Extract the [x, y] coordinate from the center of the cell holding the provided text.  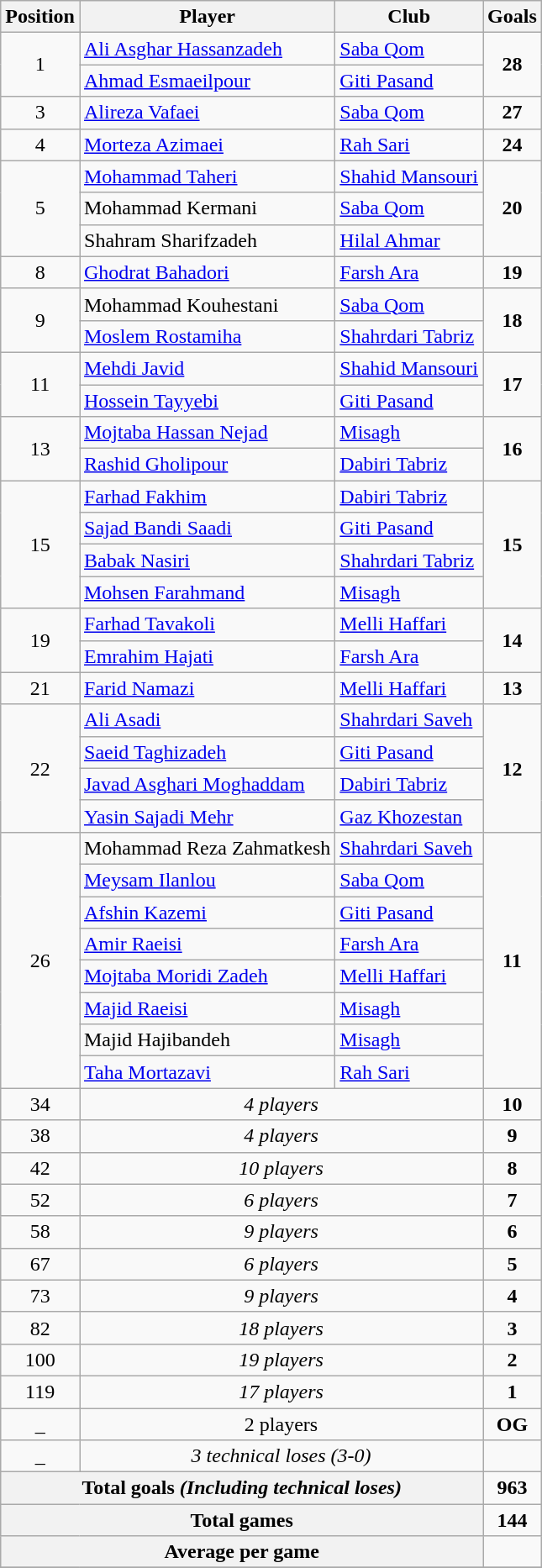
Mojtaba Moridi Zadeh [207, 976]
Goals [513, 17]
2 players [281, 1424]
24 [513, 145]
6 [513, 1232]
Mohammad Kermani [207, 208]
Ali Asadi [207, 720]
Alireza Vafaei [207, 113]
16 [513, 449]
17 players [281, 1392]
144 [513, 1520]
3 technical loses (3-0) [281, 1456]
Saeid Taghizadeh [207, 752]
Mehdi Javid [207, 368]
Total games [242, 1520]
Ali Asghar Hassanzadeh [207, 49]
12 [513, 768]
Meysam Ilanlou [207, 880]
34 [40, 1104]
52 [40, 1200]
27 [513, 113]
Mohammad Taheri [207, 176]
82 [40, 1328]
28 [513, 65]
Mohammad Reza Zahmatkesh [207, 848]
67 [40, 1264]
Moslem Rostamiha [207, 336]
42 [40, 1168]
Position [40, 17]
10 [513, 1104]
963 [513, 1488]
Afshin Kazemi [207, 912]
Yasin Sajadi Mehr [207, 816]
Ahmad Esmaeilpour [207, 81]
Babak Nasiri [207, 560]
26 [40, 960]
Farhad Fakhim [207, 497]
22 [40, 768]
2 [513, 1360]
10 players [281, 1168]
38 [40, 1136]
Majid Hajibandeh [207, 1040]
7 [513, 1200]
18 players [281, 1328]
Farid Namazi [207, 688]
Ghodrat Bahadori [207, 272]
73 [40, 1296]
18 [513, 320]
Emrahim Hajati [207, 656]
Hilal Ahmar [409, 240]
Player [207, 17]
Javad Asghari Moghaddam [207, 784]
Majid Raeisi [207, 1008]
Morteza Azimaei [207, 145]
Club [409, 17]
Rashid Gholipour [207, 465]
Amir Raeisi [207, 944]
14 [513, 640]
Shahram Sharifzadeh [207, 240]
Taha Mortazavi [207, 1072]
58 [40, 1232]
OG [513, 1424]
Hossein Tayyebi [207, 401]
100 [40, 1360]
19 players [281, 1360]
17 [513, 384]
Gaz Khozestan [409, 816]
119 [40, 1392]
Mojtaba Hassan Nejad [207, 433]
Sajad Bandi Saadi [207, 529]
Total goals (Including technical loses) [242, 1488]
Average per game [242, 1552]
21 [40, 688]
20 [513, 208]
Farhad Tavakoli [207, 624]
Mohammad Kouhestani [207, 304]
Mohsen Farahmand [207, 592]
